Scan for the cell matching the given text and deliver its [X, Y] coordinate at center. 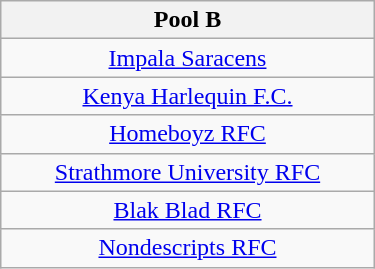
Blak Blad RFC [188, 210]
Strathmore University RFC [188, 172]
Homeboyz RFC [188, 134]
Pool B [188, 20]
Kenya Harlequin F.C. [188, 96]
Nondescripts RFC [188, 248]
Impala Saracens [188, 58]
